Locate the cell with the specified text and output its [X, Y] center coordinate. 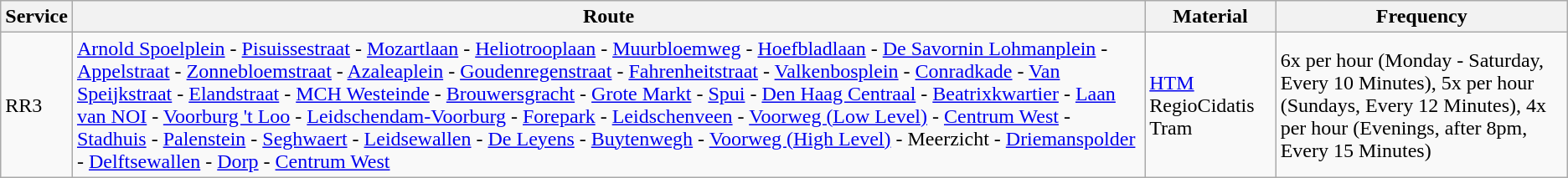
6x per hour (Monday - Saturday, Every 10 Minutes), 5x per hour (Sundays, Every 12 Minutes), 4x per hour (Evenings, after 8pm, Every 15 Minutes) [1421, 105]
RR3 [37, 105]
Frequency [1421, 17]
HTM RegioCidatis Tram [1210, 105]
Material [1210, 17]
Service [37, 17]
Route [608, 17]
